Determine the (x, y) coordinate at the center of the cell enclosing the given text.  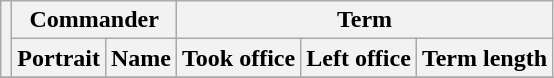
Took office (239, 58)
Commander (94, 20)
Left office (359, 58)
Portrait (59, 58)
Name (140, 58)
Term (365, 20)
Term length (484, 58)
